Extract the [X, Y] coordinate from the center of the cell holding the provided text.  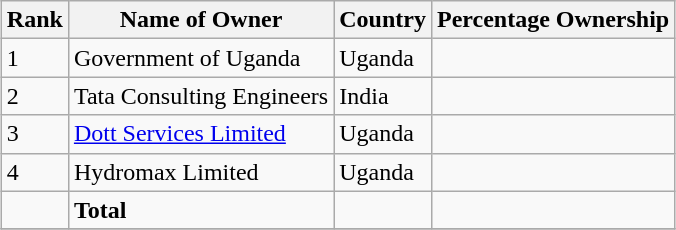
4 [34, 172]
Tata Consulting Engineers [200, 96]
Rank [34, 20]
Hydromax Limited [200, 172]
Name of Owner [200, 20]
Government of Uganda [200, 58]
2 [34, 96]
1 [34, 58]
Country [383, 20]
Total [200, 210]
3 [34, 134]
Dott Services Limited [200, 134]
India [383, 96]
Percentage Ownership [552, 20]
